Provide the [X, Y] coordinate of the cell's center where the given text is located.  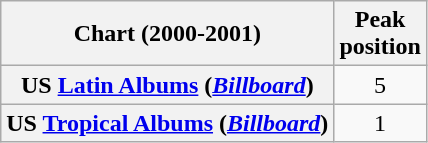
Chart (2000-2001) [168, 34]
US Tropical Albums (Billboard) [168, 123]
1 [380, 123]
5 [380, 85]
Peakposition [380, 34]
US Latin Albums (Billboard) [168, 85]
